For the text-containing cell, return its midpoint in [x, y] coordinate format. 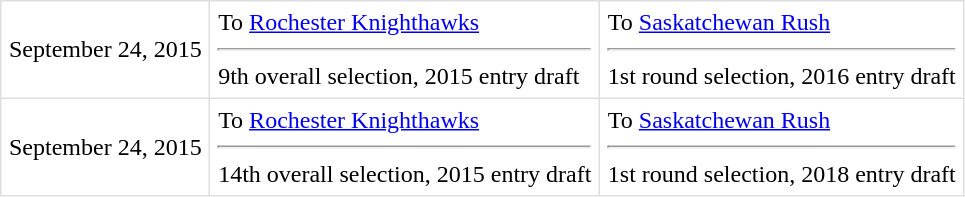
To Rochester Knighthawks9th overall selection, 2015 entry draft [405, 50]
To Rochester Knighthawks14th overall selection, 2015 entry draft [405, 147]
To Saskatchewan Rush1st round selection, 2018 entry draft [782, 147]
To Saskatchewan Rush1st round selection, 2016 entry draft [782, 50]
